Pinpoint the cell where the given text exists, returning its [x, y] midpoint coordinate. 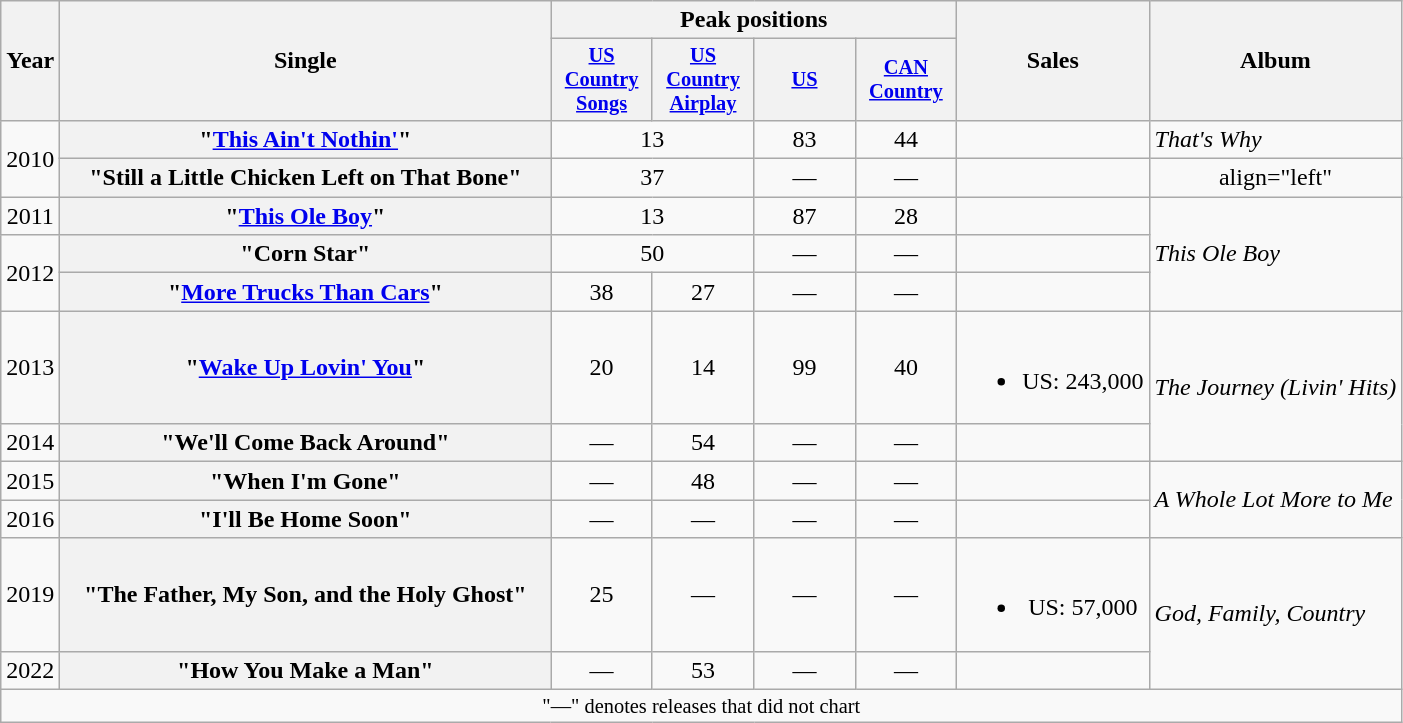
87 [804, 216]
"—" denotes releases that did not chart [702, 706]
53 [702, 670]
54 [702, 443]
US Country Airplay [702, 80]
The Journey (Livin' Hits) [1276, 386]
99 [804, 368]
2015 [30, 481]
40 [906, 368]
2016 [30, 519]
"When I'm Gone" [306, 481]
"This Ole Boy" [306, 216]
2011 [30, 216]
28 [906, 216]
Year [30, 61]
A Whole Lot More to Me [1276, 500]
US Country Songs [602, 80]
US [804, 80]
CAN Country [906, 80]
"Wake Up Lovin' You" [306, 368]
"How You Make a Man" [306, 670]
This Ole Boy [1276, 254]
"I'll Be Home Soon" [306, 519]
2022 [30, 670]
38 [602, 292]
Single [306, 61]
Peak positions [754, 20]
25 [602, 594]
"More Trucks Than Cars" [306, 292]
"The Father, My Son, and the Holy Ghost" [306, 594]
Sales [1053, 61]
48 [702, 481]
God, Family, Country [1276, 614]
align="left" [1276, 178]
US: 243,000 [1053, 368]
2010 [30, 158]
Album [1276, 61]
"This Ain't Nothin'" [306, 139]
2013 [30, 368]
"We'll Come Back Around" [306, 443]
"Still a Little Chicken Left on That Bone" [306, 178]
2019 [30, 594]
"Corn Star" [306, 254]
US: 57,000 [1053, 594]
20 [602, 368]
27 [702, 292]
83 [804, 139]
That's Why [1276, 139]
14 [702, 368]
2014 [30, 443]
44 [906, 139]
37 [652, 178]
50 [652, 254]
2012 [30, 273]
